Extract the (X, Y) coordinate from the center of the cell holding the provided text.  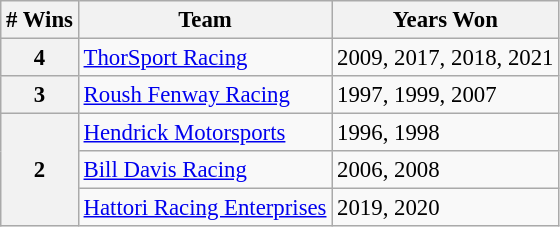
2019, 2020 (446, 208)
1997, 1999, 2007 (446, 95)
2006, 2008 (446, 170)
Hendrick Motorsports (205, 133)
Years Won (446, 20)
4 (40, 58)
3 (40, 95)
Bill Davis Racing (205, 170)
# Wins (40, 20)
1996, 1998 (446, 133)
Team (205, 20)
2009, 2017, 2018, 2021 (446, 58)
Roush Fenway Racing (205, 95)
Hattori Racing Enterprises (205, 208)
2 (40, 170)
ThorSport Racing (205, 58)
